Capture the cell that displays the provided text and extract its (x, y) central coordinate. 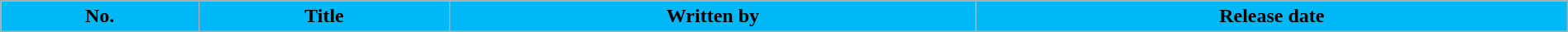
Title (324, 16)
No. (100, 16)
Written by (713, 16)
Release date (1272, 16)
